Determine the (X, Y) coordinate at the center of the cell enclosing the given text.  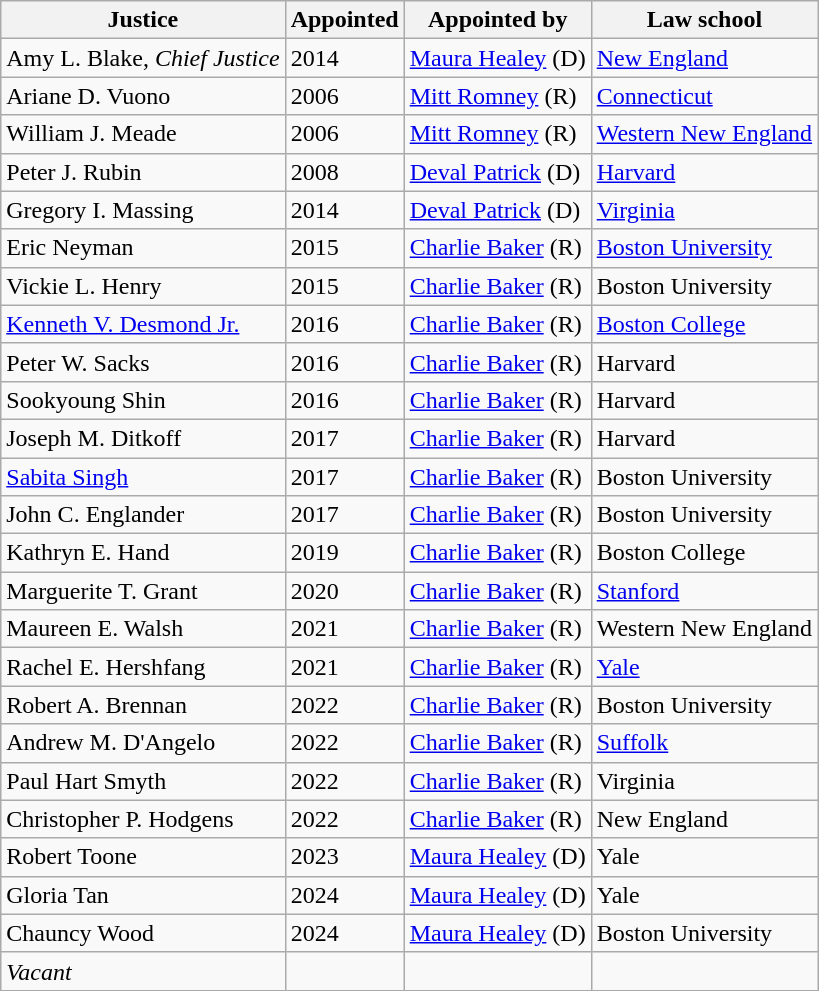
Sabita Singh (143, 477)
Vickie L. Henry (143, 286)
Christopher P. Hodgens (143, 819)
2019 (344, 553)
William J. Meade (143, 134)
Appointed by (498, 20)
Suffolk (704, 743)
Vacant (143, 971)
2023 (344, 857)
Eric Neyman (143, 248)
Maureen E. Walsh (143, 629)
Robert A. Brennan (143, 705)
Paul Hart Smyth (143, 781)
Marguerite T. Grant (143, 591)
2020 (344, 591)
Connecticut (704, 96)
Sookyoung Shin (143, 400)
Justice (143, 20)
Law school (704, 20)
Gloria Tan (143, 895)
John C. Englander (143, 515)
Robert Toone (143, 857)
2008 (344, 172)
Stanford (704, 591)
Gregory I. Massing (143, 210)
Amy L. Blake, Chief Justice (143, 58)
Peter W. Sacks (143, 362)
Ariane D. Vuono (143, 96)
Kathryn E. Hand (143, 553)
Peter J. Rubin (143, 172)
Joseph M. Ditkoff (143, 438)
Rachel E. Hershfang (143, 667)
Appointed (344, 20)
Andrew M. D'Angelo (143, 743)
Kenneth V. Desmond Jr. (143, 324)
Chauncy Wood (143, 933)
